Output the (X, Y) coordinate of the center of the cell containing the given text.  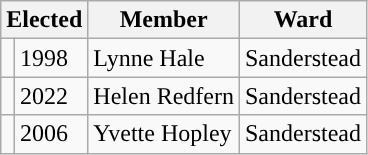
Member (164, 20)
Elected (44, 20)
2022 (50, 96)
Helen Redfern (164, 96)
Ward (302, 20)
1998 (50, 58)
2006 (50, 134)
Lynne Hale (164, 58)
Yvette Hopley (164, 134)
